Extract the (x, y) coordinate from the center of the cell holding the provided text.  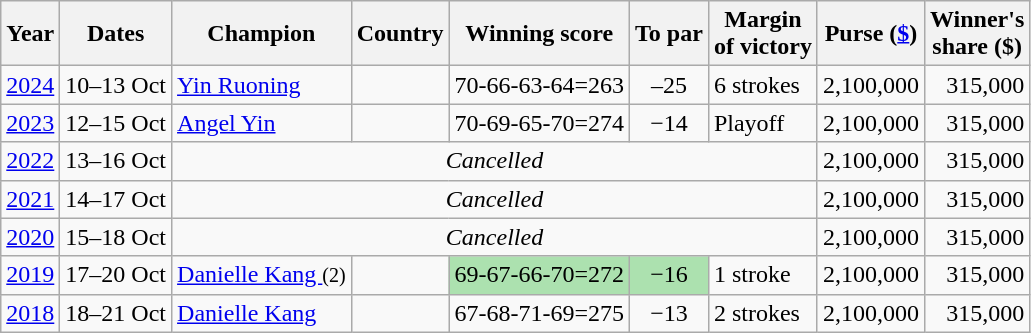
2023 (30, 123)
Year (30, 34)
2024 (30, 85)
15–18 Oct (116, 237)
Country (400, 34)
−14 (670, 123)
Danielle Kang (2) (262, 275)
17–20 Oct (116, 275)
Angel Yin (262, 123)
Yin Ruoning (262, 85)
2019 (30, 275)
2018 (30, 313)
Playoff (762, 123)
67-68-71-69=275 (540, 313)
2022 (30, 161)
−13 (670, 313)
14–17 Oct (116, 199)
2020 (30, 237)
Purse ($) (870, 34)
Winner'sshare ($) (976, 34)
Dates (116, 34)
69-67-66-70=272 (540, 275)
18–21 Oct (116, 313)
–25 (670, 85)
Danielle Kang (262, 313)
Winning score (540, 34)
−16 (670, 275)
10–13 Oct (116, 85)
70-69-65-70=274 (540, 123)
2 strokes (762, 313)
70-66-63-64=263 (540, 85)
2021 (30, 199)
Marginof victory (762, 34)
6 strokes (762, 85)
12–15 Oct (116, 123)
1 stroke (762, 275)
To par (670, 34)
13–16 Oct (116, 161)
Champion (262, 34)
